Provide the (X, Y) coordinate of the cell's center where the given text is located.  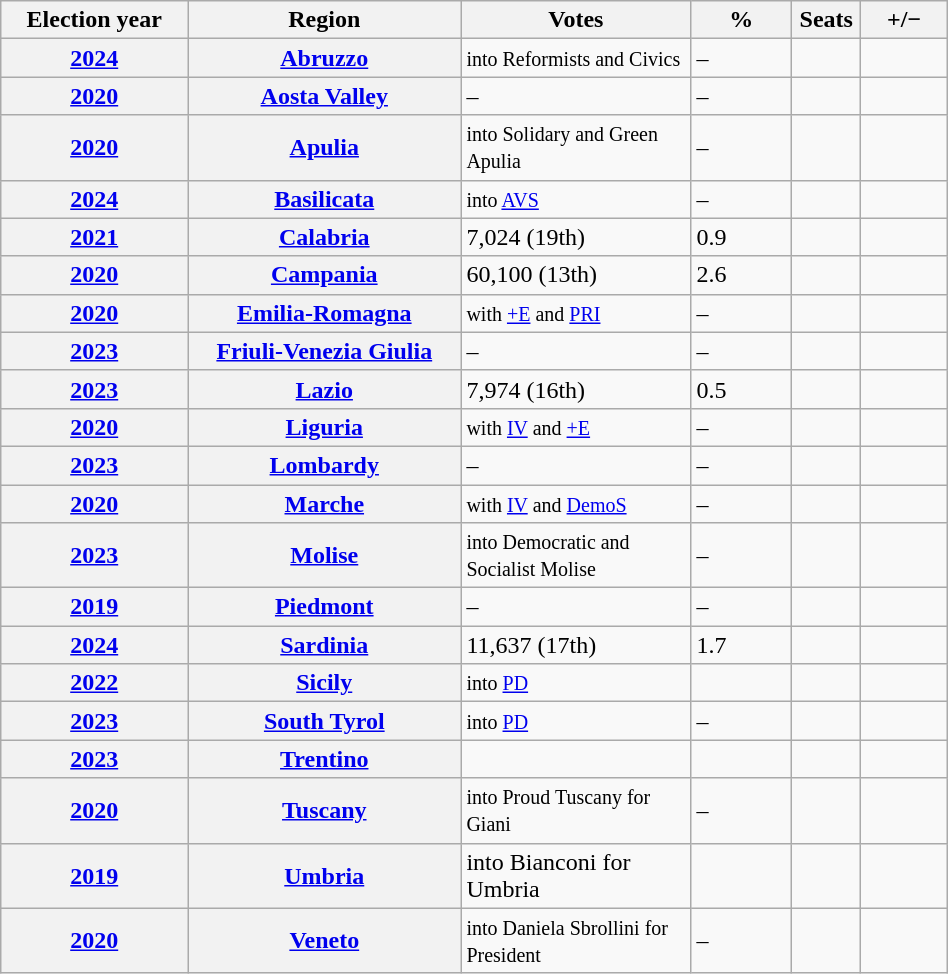
Molise (324, 556)
+/− (904, 20)
Lazio (324, 389)
Seats (826, 20)
% (742, 20)
1.7 (742, 645)
Friuli-Venezia Giulia (324, 351)
Sicily (324, 683)
Umbria (324, 876)
Calabria (324, 237)
into Reformists and Civics (576, 58)
into Proud Tuscany for Giani (576, 810)
South Tyrol (324, 721)
2021 (94, 237)
Region (324, 20)
Campania (324, 275)
with IV and +E (576, 427)
0.5 (742, 389)
11,637 (17th) (576, 645)
into Daniela Sbrollini for President (576, 940)
Marche (324, 503)
Piedmont (324, 607)
with +E and PRI (576, 313)
Votes (576, 20)
7,024 (19th) (576, 237)
7,974 (16th) (576, 389)
into AVS (576, 199)
Aosta Valley (324, 96)
Abruzzo (324, 58)
Apulia (324, 148)
Election year (94, 20)
into Bianconi for Umbria (576, 876)
Veneto (324, 940)
into Democratic and Socialist Molise (576, 556)
Liguria (324, 427)
2022 (94, 683)
with IV and DemoS (576, 503)
0.9 (742, 237)
Emilia-Romagna (324, 313)
into Solidary and Green Apulia (576, 148)
2.6 (742, 275)
60,100 (13th) (576, 275)
Trentino (324, 759)
Lombardy (324, 465)
Tuscany (324, 810)
Basilicata (324, 199)
Sardinia (324, 645)
